Find where the given text appears and provide that cell's center as [X, Y] coordinate. 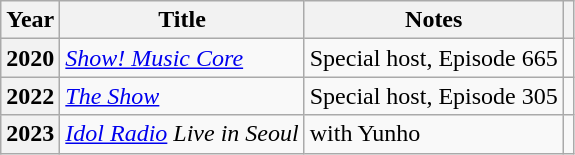
Year [30, 20]
Special host, Episode 665 [434, 58]
2020 [30, 58]
Title [182, 20]
with Yunho [434, 134]
The Show [182, 96]
2022 [30, 96]
Idol Radio Live in Seoul [182, 134]
Show! Music Core [182, 58]
Special host, Episode 305 [434, 96]
Notes [434, 20]
2023 [30, 134]
